Pinpoint the cell where the given text exists, returning its [X, Y] midpoint coordinate. 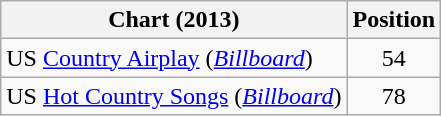
US Country Airplay (Billboard) [174, 58]
US Hot Country Songs (Billboard) [174, 96]
Chart (2013) [174, 20]
Position [394, 20]
54 [394, 58]
78 [394, 96]
